Find where the given text appears and provide that cell's center as [x, y] coordinate. 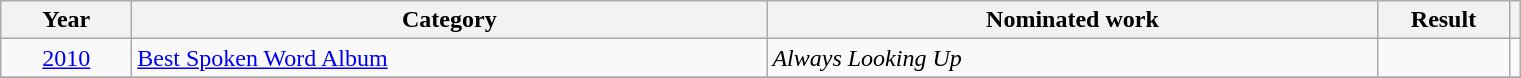
Result [1444, 20]
Always Looking Up [1072, 58]
Category [450, 20]
Year [66, 20]
Best Spoken Word Album [450, 58]
Nominated work [1072, 20]
2010 [66, 58]
